Extract the [X, Y] coordinate from the center of the cell holding the provided text.  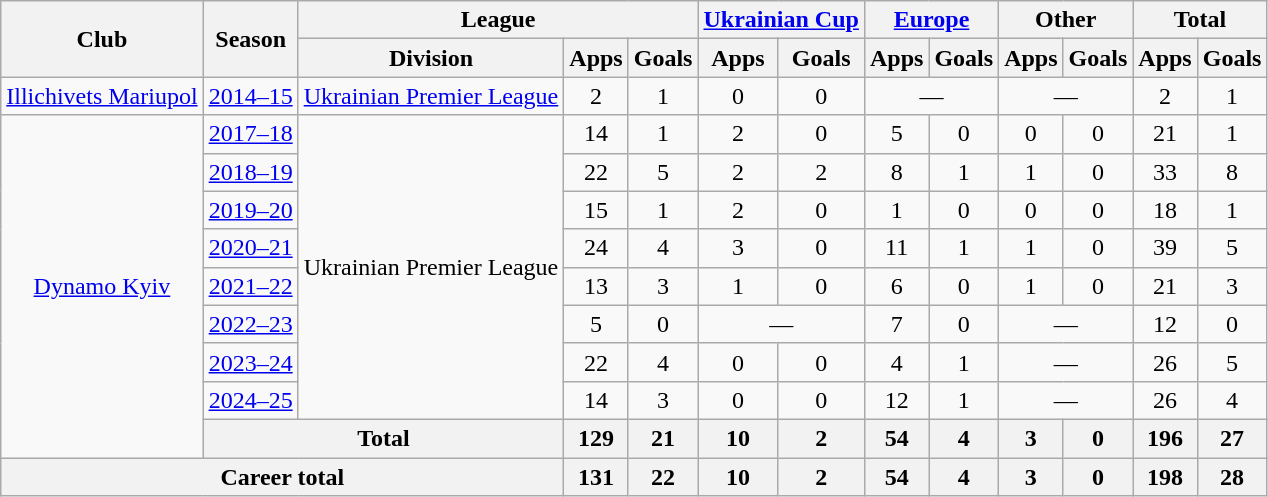
2019–20 [250, 210]
15 [596, 210]
198 [1165, 477]
129 [596, 438]
27 [1232, 438]
2022–23 [250, 324]
131 [596, 477]
Club [102, 39]
Other [1066, 20]
33 [1165, 172]
2018–19 [250, 172]
Europe [931, 20]
196 [1165, 438]
24 [596, 248]
Division [431, 58]
2014–15 [250, 96]
Career total [282, 477]
2021–22 [250, 286]
Ukrainian Cup [781, 20]
2024–25 [250, 400]
6 [896, 286]
7 [896, 324]
28 [1232, 477]
39 [1165, 248]
Dynamo Kyiv [102, 286]
11 [896, 248]
Illichivets Mariupol [102, 96]
18 [1165, 210]
League [498, 20]
2020–21 [250, 248]
2023–24 [250, 362]
2017–18 [250, 134]
Season [250, 39]
13 [596, 286]
